Return the (x, y) coordinate for the center point of the cell that contains the specified text.  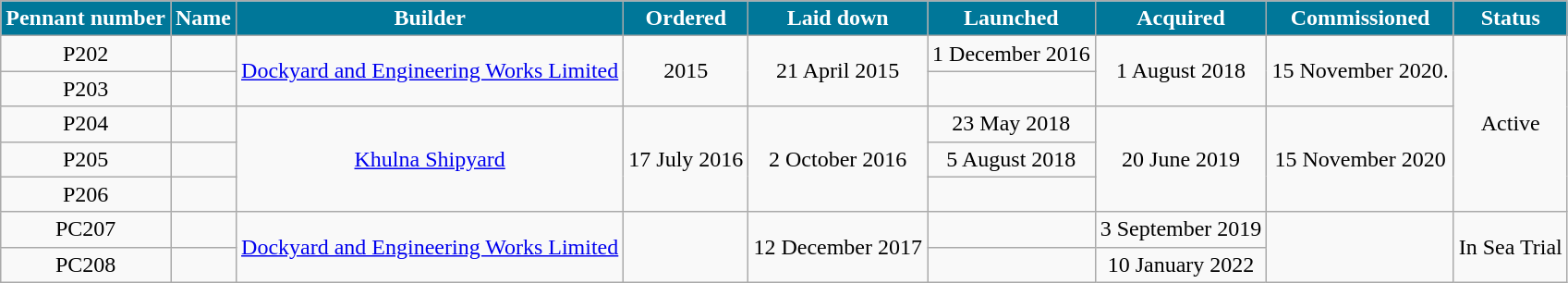
1 December 2016 (1012, 54)
Status (1510, 18)
17 July 2016 (686, 159)
P204 (86, 124)
In Sea Trial (1510, 247)
15 November 2020. (1360, 71)
Ordered (686, 18)
Acquired (1181, 18)
2015 (686, 71)
Pennant number (86, 18)
15 November 2020 (1360, 159)
Khulna Shipyard (431, 159)
Name (203, 18)
P205 (86, 159)
PC208 (86, 265)
PC207 (86, 229)
Builder (431, 18)
Launched (1012, 18)
12 December 2017 (838, 247)
Commissioned (1360, 18)
P202 (86, 54)
10 January 2022 (1181, 265)
20 June 2019 (1181, 159)
2 October 2016 (838, 159)
5 August 2018 (1012, 159)
21 April 2015 (838, 71)
1 August 2018 (1181, 71)
P206 (86, 194)
P203 (86, 89)
Laid down (838, 18)
23 May 2018 (1012, 124)
Active (1510, 124)
3 September 2019 (1181, 229)
